Locate the cell with the specified text and output its [x, y] center coordinate. 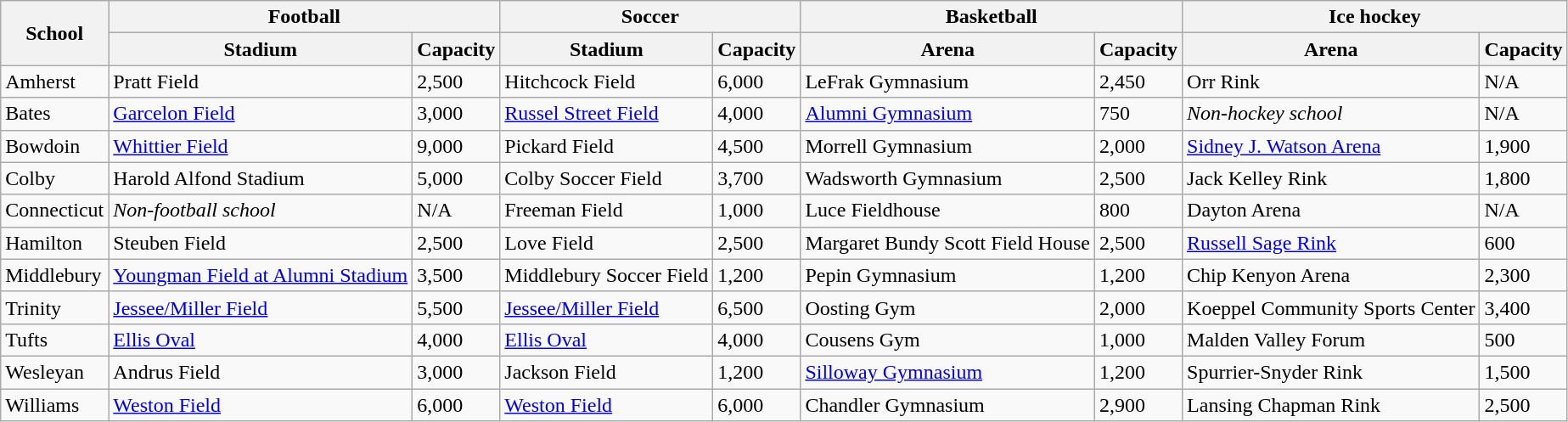
3,700 [757, 178]
Middlebury [54, 275]
Pickard Field [606, 146]
3,400 [1523, 307]
Tufts [54, 340]
6,500 [757, 307]
1,800 [1523, 178]
2,300 [1523, 275]
800 [1138, 211]
Malden Valley Forum [1331, 340]
Freeman Field [606, 211]
Sidney J. Watson Arena [1331, 146]
5,500 [457, 307]
Jackson Field [606, 372]
Bowdoin [54, 146]
Trinity [54, 307]
Hitchcock Field [606, 82]
Spurrier-Snyder Rink [1331, 372]
Whittier Field [261, 146]
Silloway Gymnasium [947, 372]
Youngman Field at Alumni Stadium [261, 275]
Colby Soccer Field [606, 178]
3,500 [457, 275]
4,500 [757, 146]
Wesleyan [54, 372]
Harold Alfond Stadium [261, 178]
5,000 [457, 178]
Garcelon Field [261, 114]
School [54, 33]
Russel Street Field [606, 114]
Amherst [54, 82]
Middlebury Soccer Field [606, 275]
Love Field [606, 243]
Alumni Gymnasium [947, 114]
Connecticut [54, 211]
2,900 [1138, 405]
Bates [54, 114]
Margaret Bundy Scott Field House [947, 243]
Non-football school [261, 211]
Jack Kelley Rink [1331, 178]
Pratt Field [261, 82]
Orr Rink [1331, 82]
Williams [54, 405]
1,900 [1523, 146]
Pepin Gymnasium [947, 275]
Morrell Gymnasium [947, 146]
Chip Kenyon Arena [1331, 275]
750 [1138, 114]
Andrus Field [261, 372]
Dayton Arena [1331, 211]
Hamilton [54, 243]
Ice hockey [1375, 17]
Chandler Gymnasium [947, 405]
500 [1523, 340]
Cousens Gym [947, 340]
Wadsworth Gymnasium [947, 178]
Basketball [992, 17]
Steuben Field [261, 243]
9,000 [457, 146]
1,500 [1523, 372]
Colby [54, 178]
Luce Fieldhouse [947, 211]
Koeppel Community Sports Center [1331, 307]
Oosting Gym [947, 307]
LeFrak Gymnasium [947, 82]
600 [1523, 243]
Football [304, 17]
Lansing Chapman Rink [1331, 405]
2,450 [1138, 82]
Russell Sage Rink [1331, 243]
Soccer [650, 17]
Non-hockey school [1331, 114]
